Capture the cell that displays the provided text and extract its (X, Y) central coordinate. 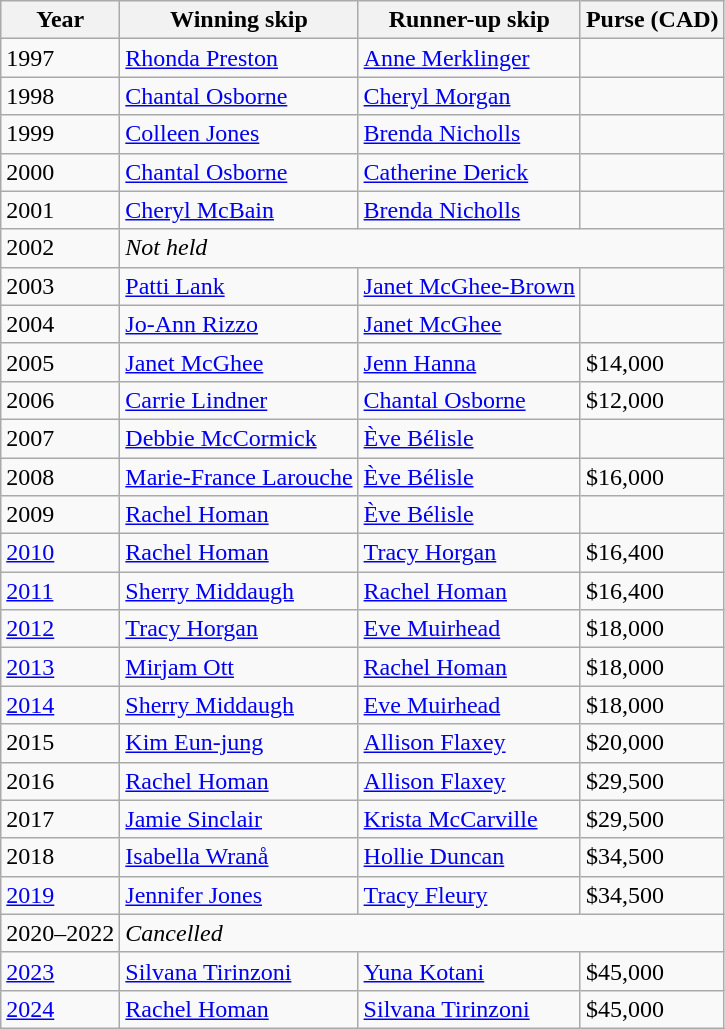
2023 (60, 971)
2009 (60, 515)
Rhonda Preston (239, 58)
2002 (60, 248)
Jamie Sinclair (239, 819)
Year (60, 20)
Yuna Kotani (469, 971)
Purse (CAD) (652, 20)
Kim Eun-jung (239, 743)
2003 (60, 286)
Marie-France Larouche (239, 477)
Janet McGhee-Brown (469, 286)
Tracy Fleury (469, 895)
Jo-Ann Rizzo (239, 324)
2010 (60, 553)
2016 (60, 781)
$20,000 (652, 743)
2012 (60, 629)
Hollie Duncan (469, 857)
2014 (60, 705)
Anne Merklinger (469, 58)
Mirjam Ott (239, 667)
Not held (422, 248)
$14,000 (652, 362)
$12,000 (652, 400)
Catherine Derick (469, 172)
Jenn Hanna (469, 362)
Cancelled (422, 933)
2015 (60, 743)
Winning skip (239, 20)
2013 (60, 667)
Debbie McCormick (239, 438)
1999 (60, 134)
2018 (60, 857)
2000 (60, 172)
Colleen Jones (239, 134)
2008 (60, 477)
1998 (60, 96)
2007 (60, 438)
Cheryl Morgan (469, 96)
2019 (60, 895)
1997 (60, 58)
2024 (60, 1009)
2005 (60, 362)
Jennifer Jones (239, 895)
2017 (60, 819)
Patti Lank (239, 286)
2011 (60, 591)
Krista McCarville (469, 819)
$16,000 (652, 477)
Carrie Lindner (239, 400)
2020–2022 (60, 933)
Isabella Wranå (239, 857)
2004 (60, 324)
2001 (60, 210)
Cheryl McBain (239, 210)
Runner-up skip (469, 20)
2006 (60, 400)
